Locate the cell with the specified text and output its [x, y] center coordinate. 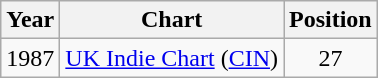
Year [30, 20]
Chart [172, 20]
UK Indie Chart (CIN) [172, 58]
27 [331, 58]
1987 [30, 58]
Position [331, 20]
